Output the [x, y] coordinate of the center of the cell containing the given text.  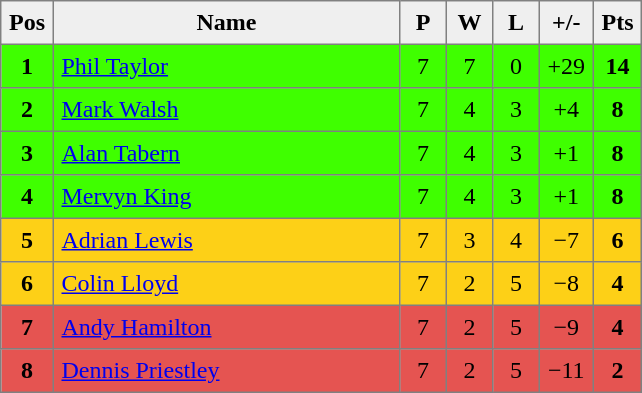
+29 [566, 66]
Dennis Priestley [226, 371]
−7 [566, 240]
Adrian Lewis [226, 240]
−9 [566, 327]
Andy Hamilton [226, 327]
+4 [566, 110]
P [423, 23]
−8 [566, 284]
L [516, 23]
Alan Tabern [226, 153]
Pts [617, 23]
Colin Lloyd [226, 284]
Mark Walsh [226, 110]
Mervyn King [226, 197]
0 [516, 66]
Pos [27, 23]
1 [27, 66]
W [469, 23]
−11 [566, 371]
14 [617, 66]
+/- [566, 23]
Phil Taylor [226, 66]
Name [226, 23]
